Extract the (x, y) coordinate from the center of the cell holding the provided text.  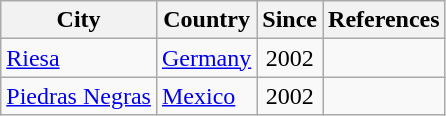
Piedras Negras (79, 96)
Riesa (79, 58)
Country (206, 20)
References (384, 20)
Since (290, 20)
Mexico (206, 96)
Germany (206, 58)
City (79, 20)
